Detect which cell encompasses the target text, then output its [X, Y] center coordinate. 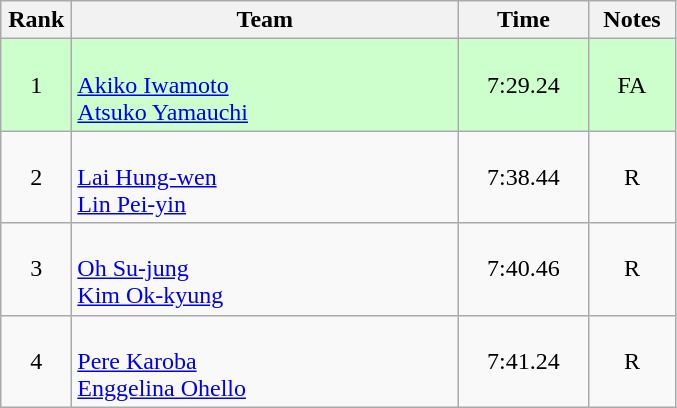
Lai Hung-wenLin Pei-yin [265, 177]
Akiko IwamotoAtsuko Yamauchi [265, 85]
3 [36, 269]
7:29.24 [524, 85]
Notes [632, 20]
1 [36, 85]
Rank [36, 20]
2 [36, 177]
FA [632, 85]
Oh Su-jungKim Ok-kyung [265, 269]
7:40.46 [524, 269]
Pere KarobaEnggelina Ohello [265, 361]
7:38.44 [524, 177]
7:41.24 [524, 361]
4 [36, 361]
Team [265, 20]
Time [524, 20]
